Determine the (X, Y) coordinate at the center of the cell enclosing the given text.  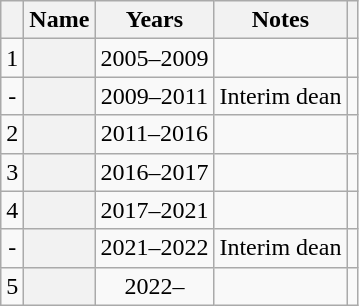
2009–2011 (154, 96)
2021–2022 (154, 248)
2011–2016 (154, 134)
Years (154, 20)
Notes (280, 20)
Name (60, 20)
2022– (154, 286)
1 (12, 58)
4 (12, 210)
2005–2009 (154, 58)
2016–2017 (154, 172)
5 (12, 286)
2 (12, 134)
3 (12, 172)
2017–2021 (154, 210)
